Find where the given text appears and provide that cell's center as (x, y) coordinate. 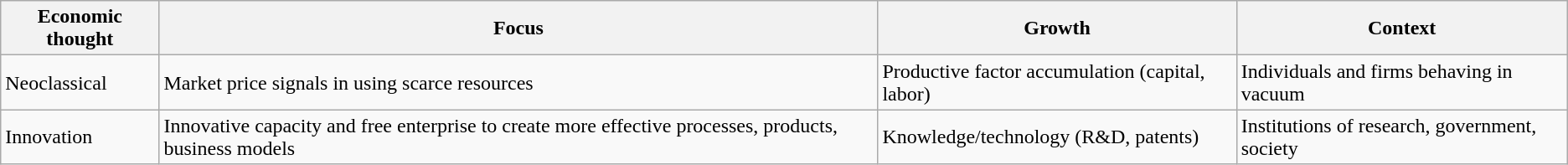
Market price signals in using scarce resources (518, 82)
Innovative capacity and free enterprise to create more effective processes, products, business models (518, 137)
Institutions of research, government, society (1402, 137)
Neoclassical (80, 82)
Productive factor accumulation (capital, labor) (1057, 82)
Economic thought (80, 28)
Innovation (80, 137)
Growth (1057, 28)
Individuals and firms behaving in vacuum (1402, 82)
Context (1402, 28)
Knowledge/technology (R&D, patents) (1057, 137)
Focus (518, 28)
